Capture the cell that displays the provided text and extract its [X, Y] central coordinate. 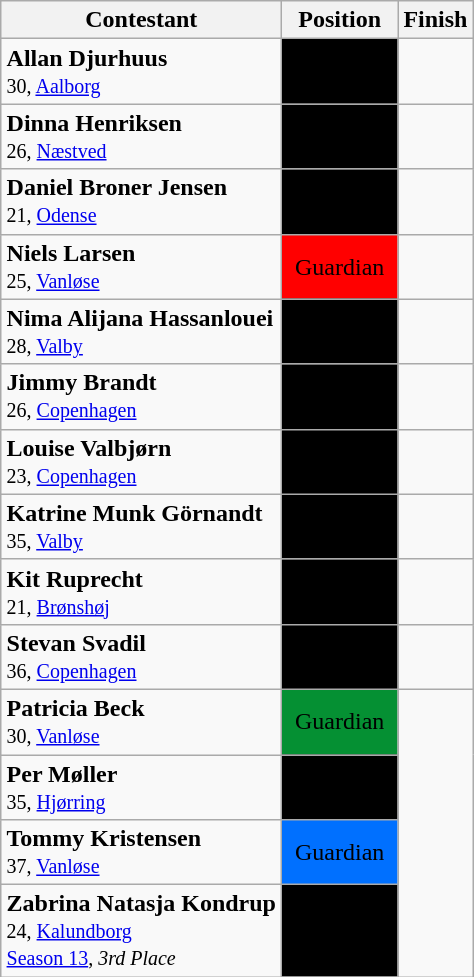
Nima Alijana Hassanlouei28, Valby [141, 332]
Kit Ruprecht21, Brønshøj [141, 592]
Per Møller35, Hjørring [141, 786]
Finish [436, 20]
Niels Larsen25, Vanløse [141, 266]
Dinna Henriksen26, Næstved [141, 136]
Allan Djurhuus30, Aalborg [141, 72]
Contestant [141, 20]
Zabrina Natasja Kondrup24, KalundborgSeason 13, 3rd Place [141, 931]
Position [339, 20]
Stevan Svadil36, Copenhagen [141, 656]
Louise Valbjørn23, Copenhagen [141, 462]
Jimmy Brandt26, Copenhagen [141, 396]
Patricia Beck30, Vanløse [141, 722]
Daniel Broner Jensen21, Odense [141, 202]
Tommy Kristensen37, Vanløse [141, 852]
Katrine Munk Görnandt35, Valby [141, 526]
